Locate the cell with the specified text and output its [x, y] center coordinate. 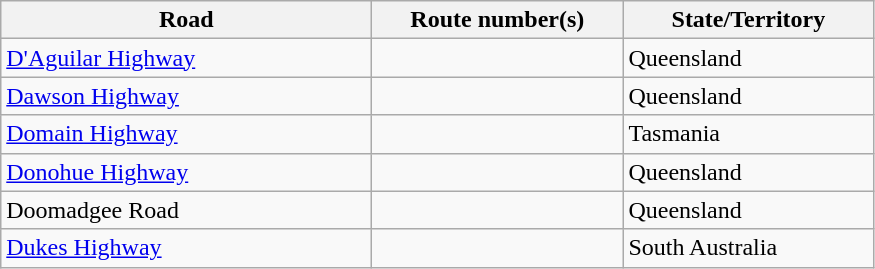
Route number(s) [498, 20]
Tasmania [748, 134]
Domain Highway [186, 134]
Dukes Highway [186, 248]
Dawson Highway [186, 96]
Doomadgee Road [186, 210]
D'Aguilar Highway [186, 58]
State/Territory [748, 20]
Donohue Highway [186, 172]
South Australia [748, 248]
Road [186, 20]
